Output the [x, y] coordinate of the center of the cell containing the given text.  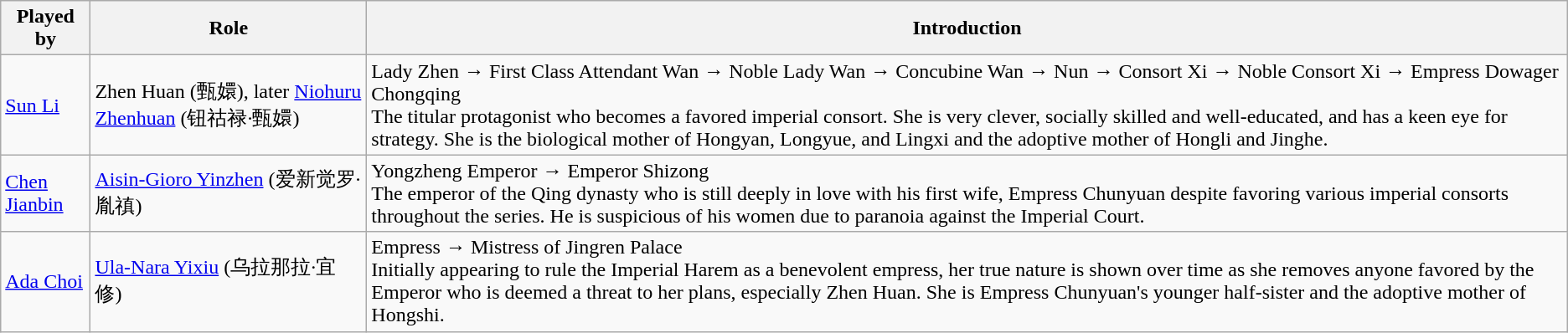
Played by [45, 28]
Role [229, 28]
Aisin-Gioro Yinzhen (爱新觉罗·胤禛) [229, 193]
Ula-Nara Yixiu (乌拉那拉·宜修) [229, 281]
Ada Choi [45, 281]
Introduction [967, 28]
Chen Jianbin [45, 193]
Sun Li [45, 105]
Zhen Huan (甄嬛), later Niohuru Zhenhuan (钮祜禄·甄嬛) [229, 105]
